Find where the given text appears and provide that cell's center as [x, y] coordinate. 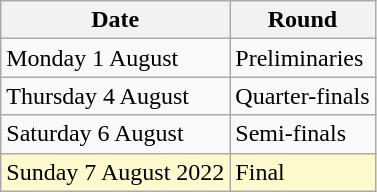
Monday 1 August [116, 58]
Quarter-finals [302, 96]
Saturday 6 August [116, 134]
Sunday 7 August 2022 [116, 172]
Date [116, 20]
Thursday 4 August [116, 96]
Round [302, 20]
Preliminaries [302, 58]
Semi-finals [302, 134]
Final [302, 172]
